Search for the cell housing the specified text and yield its (X, Y) center coordinate. 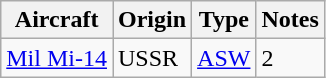
Origin (152, 20)
ASW (224, 58)
2 (290, 58)
Aircraft (57, 20)
USSR (152, 58)
Notes (290, 20)
Mil Mi-14 (57, 58)
Type (224, 20)
